Capture the cell that displays the provided text and extract its [x, y] central coordinate. 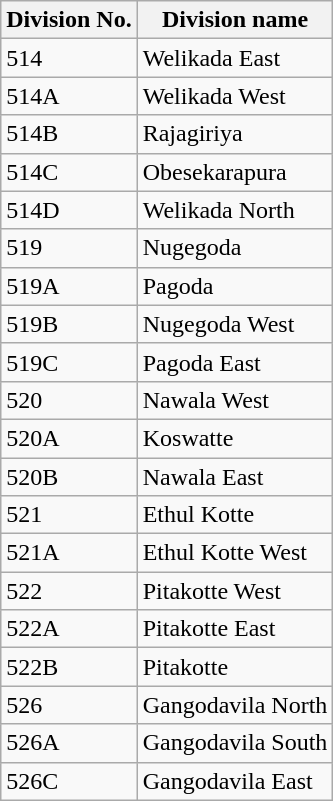
519 [69, 248]
522A [69, 629]
514D [69, 210]
520 [69, 400]
Obesekarapura [235, 172]
Welikada East [235, 58]
Nugegoda [235, 248]
521 [69, 515]
Gangodavila East [235, 781]
Pitakotte East [235, 629]
522B [69, 667]
Ethul Kotte [235, 515]
521A [69, 553]
520A [69, 438]
520B [69, 477]
514 [69, 58]
Welikada North [235, 210]
Koswatte [235, 438]
519C [69, 362]
Gangodavila South [235, 743]
Ethul Kotte West [235, 553]
Nugegoda West [235, 324]
Rajagiriya [235, 134]
526 [69, 705]
Nawala East [235, 477]
Welikada West [235, 96]
Pagoda [235, 286]
Division name [235, 20]
526C [69, 781]
Pitakotte [235, 667]
514C [69, 172]
Gangodavila North [235, 705]
514B [69, 134]
514A [69, 96]
519B [69, 324]
Pitakotte West [235, 591]
519A [69, 286]
526A [69, 743]
Pagoda East [235, 362]
Nawala West [235, 400]
Division No. [69, 20]
522 [69, 591]
